Search for the cell housing the specified text and yield its (X, Y) center coordinate. 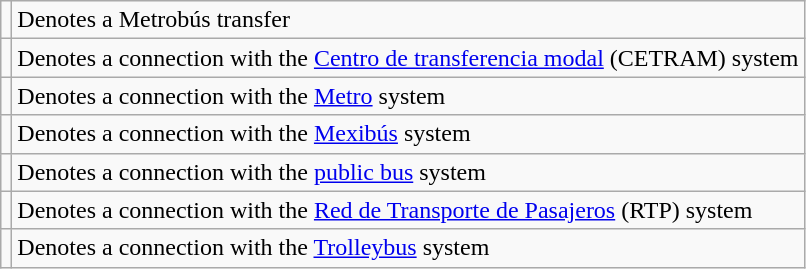
Denotes a connection with the Mexibús system (408, 134)
Denotes a connection with the Red de Transporte de Pasajeros (RTP) system (408, 210)
Denotes a Metrobús transfer (408, 20)
Denotes a connection with the Trolleybus system (408, 248)
Denotes a connection with the Metro system (408, 96)
Denotes a connection with the public bus system (408, 172)
Denotes a connection with the Centro de transferencia modal (CETRAM) system (408, 58)
